Scan for the cell matching the given text and deliver its [X, Y] coordinate at center. 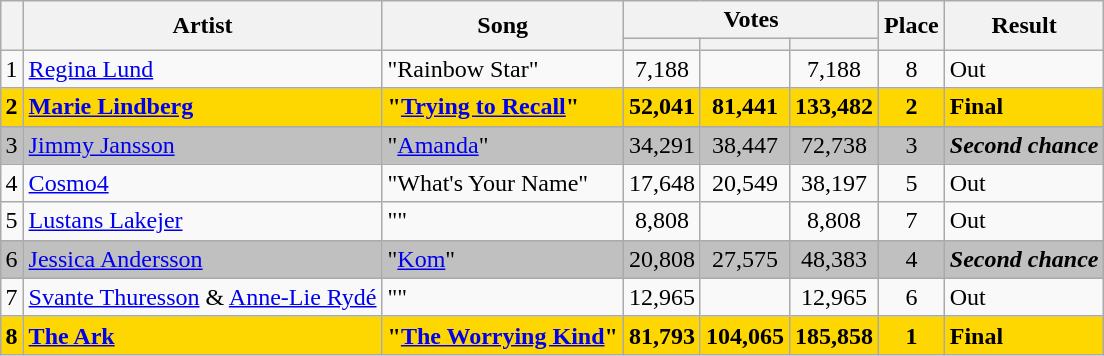
Jessica Andersson [202, 259]
The Ark [202, 335]
17,648 [662, 183]
Regina Lund [202, 69]
Lustans Lakejer [202, 221]
38,447 [744, 145]
81,793 [662, 335]
52,041 [662, 107]
"Kom" [502, 259]
Cosmo4 [202, 183]
Song [502, 26]
Jimmy Jansson [202, 145]
48,383 [834, 259]
104,065 [744, 335]
Votes [750, 20]
20,549 [744, 183]
72,738 [834, 145]
"Amanda" [502, 145]
38,197 [834, 183]
"Trying to Recall" [502, 107]
34,291 [662, 145]
133,482 [834, 107]
Result [1024, 26]
"Rainbow Star" [502, 69]
Svante Thuresson & Anne-Lie Rydé [202, 297]
Marie Lindberg [202, 107]
Place [912, 26]
27,575 [744, 259]
81,441 [744, 107]
Artist [202, 26]
"The Worrying Kind" [502, 335]
"What's Your Name" [502, 183]
185,858 [834, 335]
20,808 [662, 259]
